For the text-containing cell, return its midpoint in [X, Y] coordinate format. 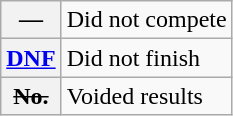
— [31, 20]
Did not compete [146, 20]
DNF [31, 58]
Did not finish [146, 58]
No. [31, 96]
Voided results [146, 96]
